Return the (X, Y) coordinate for the center point of the cell that contains the specified text.  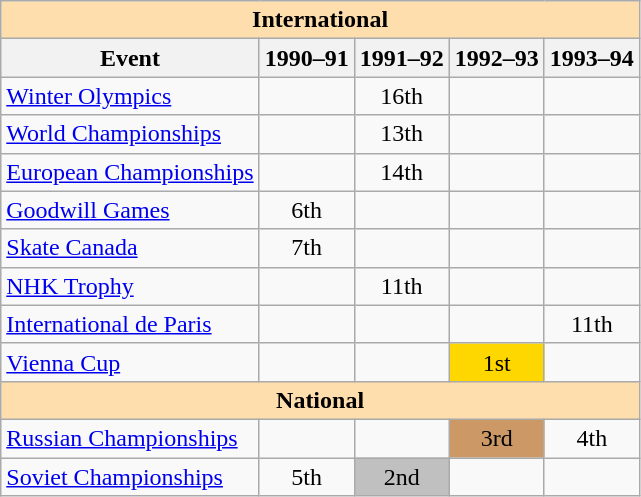
14th (402, 172)
1990–91 (306, 58)
European Championships (130, 172)
Russian Championships (130, 438)
3rd (496, 438)
1991–92 (402, 58)
NHK Trophy (130, 286)
7th (306, 248)
Winter Olympics (130, 96)
13th (402, 134)
4th (592, 438)
International (320, 20)
International de Paris (130, 324)
Goodwill Games (130, 210)
5th (306, 477)
Event (130, 58)
1992–93 (496, 58)
6th (306, 210)
Skate Canada (130, 248)
1993–94 (592, 58)
World Championships (130, 134)
Vienna Cup (130, 362)
16th (402, 96)
National (320, 400)
2nd (402, 477)
1st (496, 362)
Soviet Championships (130, 477)
